Determine the [x, y] coordinate at the center of the cell enclosing the given text.  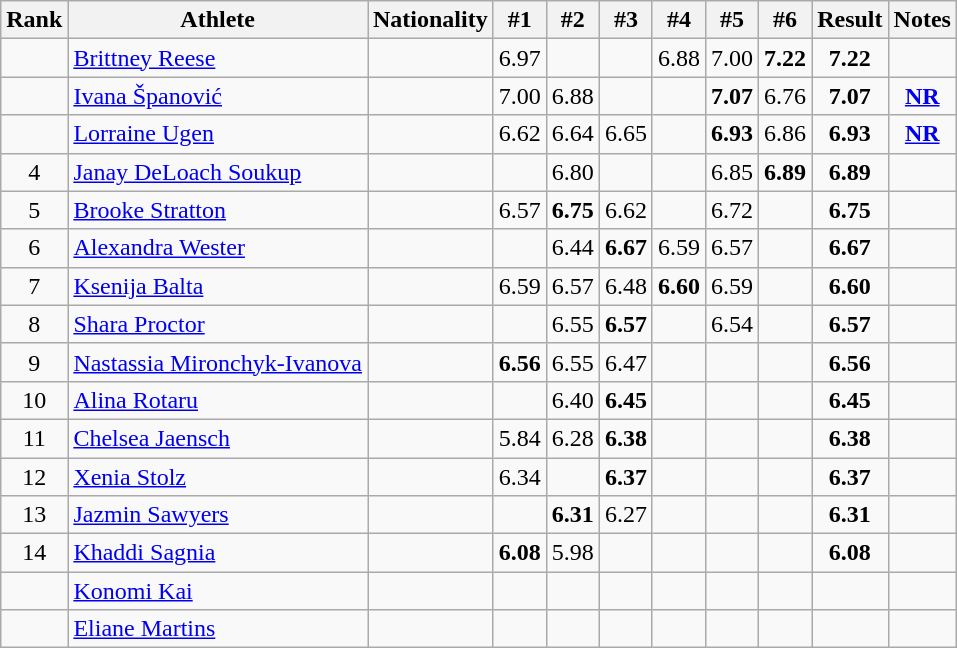
Alina Rotaru [218, 400]
6.76 [786, 96]
#6 [786, 20]
10 [34, 400]
Alexandra Wester [218, 248]
5.84 [520, 438]
6.47 [626, 362]
Jazmin Sawyers [218, 515]
6.80 [572, 172]
9 [34, 362]
Rank [34, 20]
Result [850, 20]
Nastassia Mironchyk-Ivanova [218, 362]
Ksenija Balta [218, 286]
6.85 [732, 172]
11 [34, 438]
7 [34, 286]
Nationality [431, 20]
14 [34, 553]
Shara Proctor [218, 324]
Eliane Martins [218, 629]
6.40 [572, 400]
#5 [732, 20]
#4 [678, 20]
4 [34, 172]
8 [34, 324]
Brooke Stratton [218, 210]
#3 [626, 20]
6.65 [626, 134]
6.72 [732, 210]
6.97 [520, 58]
Brittney Reese [218, 58]
Ivana Španović [218, 96]
6.86 [786, 134]
6.27 [626, 515]
5.98 [572, 553]
6.54 [732, 324]
6 [34, 248]
Janay DeLoach Soukup [218, 172]
Lorraine Ugen [218, 134]
Konomi Kai [218, 591]
#1 [520, 20]
Chelsea Jaensch [218, 438]
6.48 [626, 286]
Khaddi Sagnia [218, 553]
6.44 [572, 248]
Xenia Stolz [218, 477]
13 [34, 515]
5 [34, 210]
6.28 [572, 438]
6.34 [520, 477]
6.64 [572, 134]
#2 [572, 20]
12 [34, 477]
Notes [922, 20]
Athlete [218, 20]
